Return [x, y] of the center of cell containing provided text 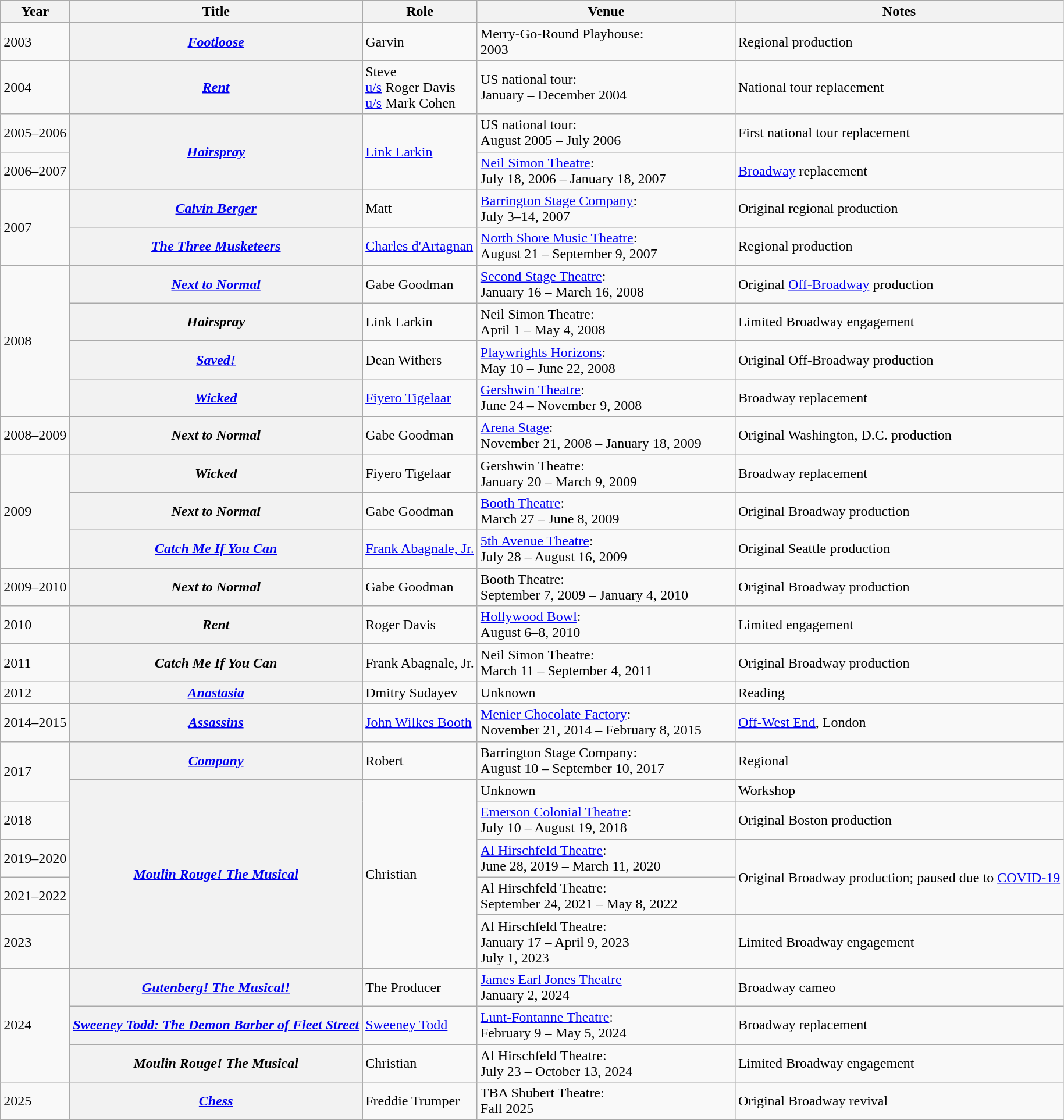
Saved! [216, 359]
First national tour replacement [899, 133]
2009–2010 [35, 587]
Notes [899, 12]
Lunt-Fontanne Theatre:February 9 – May 5, 2024 [606, 1025]
Anastasia [216, 693]
2004 [35, 87]
Merry-Go-Round Playhouse:2003 [606, 42]
2017 [35, 771]
Booth Theatre:September 7, 2009 – January 4, 2010 [606, 587]
5th Avenue Theatre:July 28 – August 16, 2009 [606, 549]
Calvin Berger [216, 208]
2005–2006 [35, 133]
Dean Withers [420, 359]
Workshop [899, 790]
The Three Musketeers [216, 247]
Gutenberg! The Musical! [216, 987]
John Wilkes Booth [420, 722]
Steve u/s Roger Davisu/s Mark Cohen [420, 87]
2008 [35, 341]
US national tour:January – December 2004 [606, 87]
Original Washington, D.C. production [899, 435]
2025 [35, 1101]
Role [420, 12]
Broadway cameo [899, 987]
Matt [420, 208]
Al Hirschfeld Theatre:September 24, 2021 – May 8, 2022 [606, 896]
Booth Theatre:March 27 – June 8, 2009 [606, 512]
Footloose [216, 42]
Title [216, 12]
James Earl Jones TheatreJanuary 2, 2024 [606, 987]
Limited engagement [899, 625]
Reading [899, 693]
Emerson Colonial Theatre:July 10 – August 19, 2018 [606, 820]
2010 [35, 625]
Playwrights Horizons:May 10 – June 22, 2008 [606, 359]
North Shore Music Theatre:August 21 – September 9, 2007 [606, 247]
2006–2007 [35, 171]
2003 [35, 42]
Roger Davis [420, 625]
Neil Simon Theatre:March 11 – September 4, 2011 [606, 663]
Arena Stage:November 21, 2008 – January 18, 2009 [606, 435]
Al Hirschfeld Theatre:January 17 – April 9, 2023July 1, 2023 [606, 941]
2021–2022 [35, 896]
Robert [420, 761]
Menier Chocolate Factory:November 21, 2014 – February 8, 2015 [606, 722]
US national tour:August 2005 – July 2006 [606, 133]
2011 [35, 663]
Gershwin Theatre:January 20 – March 9, 2009 [606, 473]
Off-West End, London [899, 722]
2023 [35, 941]
Freddie Trumper [420, 1101]
2007 [35, 227]
Sweeney Todd: The Demon Barber of Fleet Street [216, 1025]
Second Stage Theatre:January 16 – March 16, 2008 [606, 284]
The Producer [420, 987]
2024 [35, 1025]
Dmitry Sudayev [420, 693]
Hollywood Bowl:August 6–8, 2010 [606, 625]
Assassins [216, 722]
Neil Simon Theatre:April 1 – May 4, 2008 [606, 322]
Original Broadway revival [899, 1101]
Year [35, 12]
Original Boston production [899, 820]
Barrington Stage Company:August 10 – September 10, 2017 [606, 761]
Al Hirschfeld Theatre:July 23 – October 13, 2024 [606, 1063]
Charles d'Artagnan [420, 247]
2012 [35, 693]
Original Seattle production [899, 549]
2014–2015 [35, 722]
2009 [35, 512]
TBA Shubert Theatre: Fall 2025 [606, 1101]
2019–2020 [35, 858]
Venue [606, 12]
Neil Simon Theatre:July 18, 2006 – January 18, 2007 [606, 171]
Regional [899, 761]
Garvin [420, 42]
Chess [216, 1101]
Al Hirschfeld Theatre:June 28, 2019 – March 11, 2020 [606, 858]
Barrington Stage Company:July 3–14, 2007 [606, 208]
Original regional production [899, 208]
National tour replacement [899, 87]
Gershwin Theatre:June 24 – November 9, 2008 [606, 398]
2018 [35, 820]
Original Broadway production; paused due to COVID-19 [899, 877]
2008–2009 [35, 435]
Sweeney Todd [420, 1025]
Company [216, 761]
